Return the [x, y] coordinate for the center point of the cell that contains the specified text.  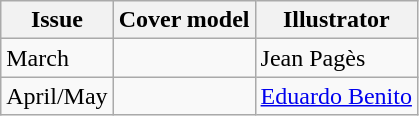
Eduardo Benito [336, 96]
Cover model [184, 20]
Jean Pagès [336, 58]
April/May [57, 96]
Issue [57, 20]
Illustrator [336, 20]
March [57, 58]
